Find where the given text appears and provide that cell's center as (X, Y) coordinate. 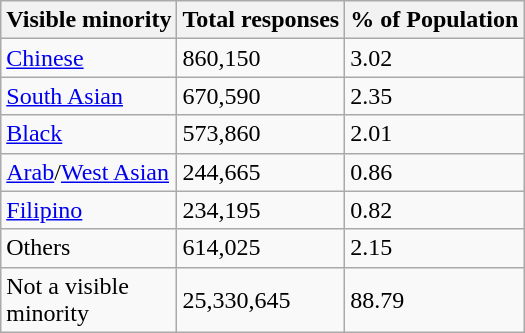
Not a visible minority (89, 300)
Chinese (89, 58)
Others (89, 248)
South Asian (89, 96)
234,195 (261, 210)
670,590 (261, 96)
Arab/West Asian (89, 172)
244,665 (261, 172)
25,330,645 (261, 300)
2.35 (434, 96)
2.15 (434, 248)
860,150 (261, 58)
% of Population (434, 20)
573,860 (261, 134)
0.82 (434, 210)
3.02 (434, 58)
0.86 (434, 172)
Black (89, 134)
Filipino (89, 210)
Visible minority (89, 20)
Total responses (261, 20)
2.01 (434, 134)
88.79 (434, 300)
614,025 (261, 248)
